Return the [X, Y] coordinate for the center point of the cell that contains the specified text.  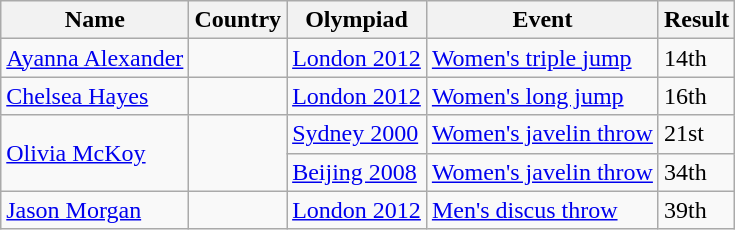
Sydney 2000 [357, 134]
21st [696, 134]
14th [696, 58]
Beijing 2008 [357, 172]
34th [696, 172]
Name [95, 20]
Ayanna Alexander [95, 58]
Event [542, 20]
Women's triple jump [542, 58]
Olympiad [357, 20]
Result [696, 20]
Men's discus throw [542, 210]
Country [238, 20]
Women's long jump [542, 96]
39th [696, 210]
Jason Morgan [95, 210]
16th [696, 96]
Chelsea Hayes [95, 96]
Olivia McKoy [95, 153]
